Extract the (X, Y) coordinate from the center of the cell holding the provided text.  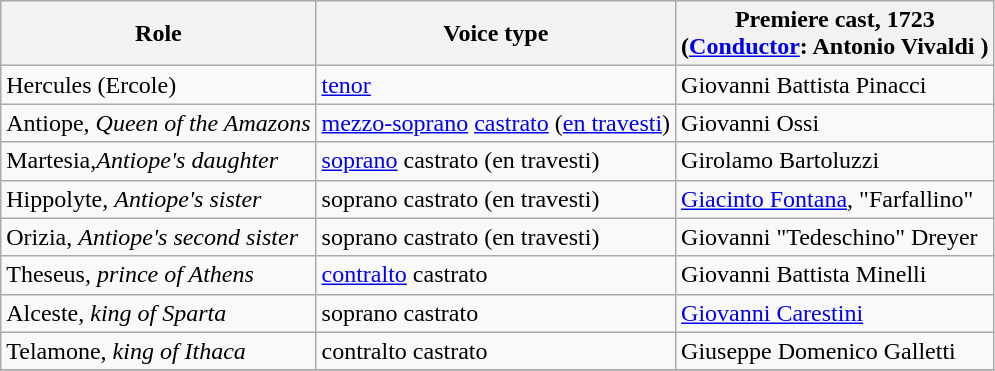
Role (158, 34)
Martesia,Antiope's daughter (158, 161)
Antiope, Queen of the Amazons (158, 123)
Orizia, Antiope's second sister (158, 237)
Giovanni Carestini (835, 313)
Giovanni Ossi (835, 123)
mezzo-soprano castrato (en travesti) (496, 123)
Voice type (496, 34)
Girolamo Bartoluzzi (835, 161)
tenor (496, 85)
Giovanni Battista Minelli (835, 275)
Giovanni Battista Pinacci (835, 85)
Alceste, king of Sparta (158, 313)
Telamone, king of Ithaca (158, 351)
Premiere cast, 1723(Conductor: Antonio Vivaldi ) (835, 34)
Hercules (Ercole) (158, 85)
Giuseppe Domenico Galletti (835, 351)
Giacinto Fontana, "Farfallino" (835, 199)
Hippolyte, Antiope's sister (158, 199)
soprano castrato (496, 313)
Theseus, prince of Athens (158, 275)
Giovanni "Tedeschino" Dreyer (835, 237)
